Capture the cell that displays the provided text and extract its [x, y] central coordinate. 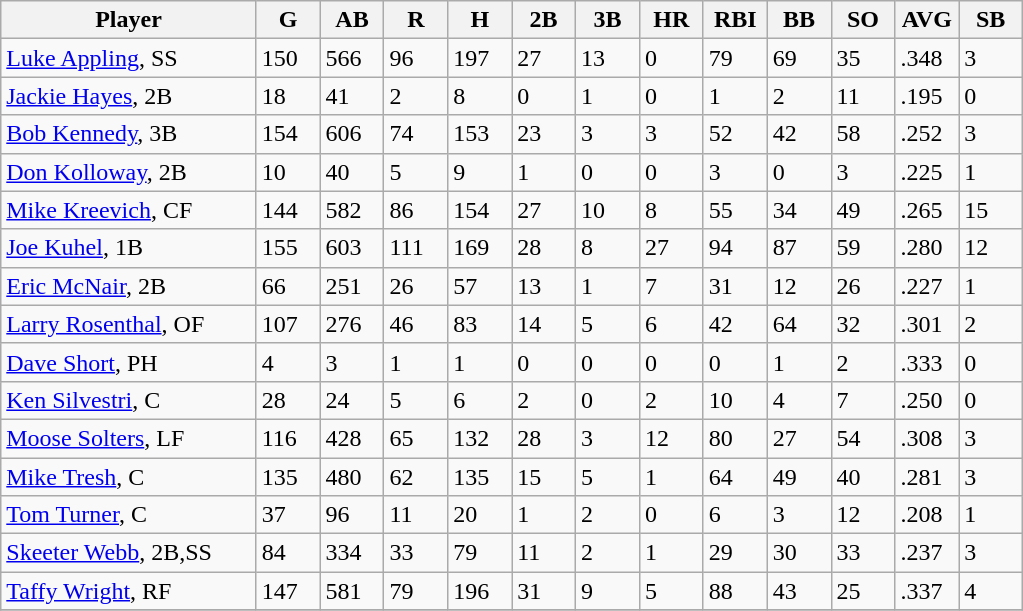
54 [863, 438]
88 [735, 591]
BB [799, 20]
Dave Short, PH [128, 362]
.227 [927, 286]
HR [671, 20]
SB [991, 20]
2B [544, 20]
Joe Kuhel, 1B [128, 248]
20 [480, 515]
AVG [927, 20]
582 [352, 210]
59 [863, 248]
R [416, 20]
.348 [927, 58]
14 [544, 324]
24 [352, 400]
43 [799, 591]
SO [863, 20]
.301 [927, 324]
AB [352, 20]
.237 [927, 553]
.308 [927, 438]
197 [480, 58]
83 [480, 324]
34 [799, 210]
116 [288, 438]
Tom Turner, C [128, 515]
566 [352, 58]
G [288, 20]
58 [863, 134]
.195 [927, 96]
Player [128, 20]
Moose Solters, LF [128, 438]
169 [480, 248]
196 [480, 591]
Mike Kreevich, CF [128, 210]
Mike Tresh, C [128, 477]
32 [863, 324]
25 [863, 591]
Bob Kennedy, 3B [128, 134]
52 [735, 134]
.337 [927, 591]
Taffy Wright, RF [128, 591]
111 [416, 248]
603 [352, 248]
150 [288, 58]
87 [799, 248]
57 [480, 286]
84 [288, 553]
74 [416, 134]
Larry Rosenthal, OF [128, 324]
132 [480, 438]
H [480, 20]
80 [735, 438]
276 [352, 324]
334 [352, 553]
Don Kolloway, 2B [128, 172]
66 [288, 286]
107 [288, 324]
155 [288, 248]
.252 [927, 134]
35 [863, 58]
RBI [735, 20]
23 [544, 134]
Eric McNair, 2B [128, 286]
3B [608, 20]
Ken Silvestri, C [128, 400]
147 [288, 591]
86 [416, 210]
.208 [927, 515]
18 [288, 96]
30 [799, 553]
.333 [927, 362]
46 [416, 324]
37 [288, 515]
Skeeter Webb, 2B,SS [128, 553]
69 [799, 58]
480 [352, 477]
29 [735, 553]
428 [352, 438]
41 [352, 96]
.280 [927, 248]
606 [352, 134]
.250 [927, 400]
581 [352, 591]
94 [735, 248]
55 [735, 210]
.265 [927, 210]
.281 [927, 477]
144 [288, 210]
62 [416, 477]
65 [416, 438]
Jackie Hayes, 2B [128, 96]
.225 [927, 172]
251 [352, 286]
Luke Appling, SS [128, 58]
153 [480, 134]
